Return [X, Y] of the center of cell containing provided text 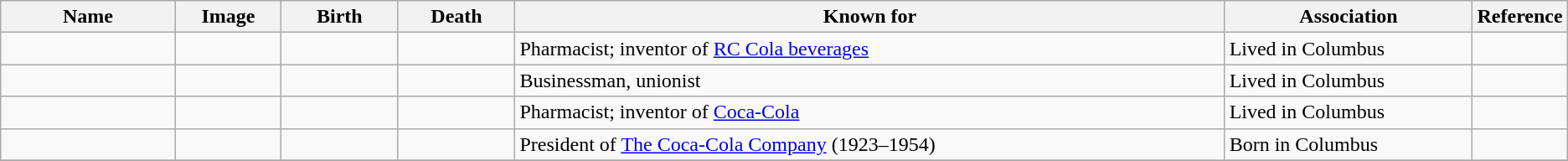
Born in Columbus [1349, 144]
Name [89, 17]
Reference [1519, 17]
Pharmacist; inventor of Coca-Cola [869, 112]
Image [228, 17]
Pharmacist; inventor of RC Cola beverages [869, 49]
Businessman, unionist [869, 80]
Association [1349, 17]
Birth [340, 17]
President of The Coca-Cola Company (1923–1954) [869, 144]
Death [456, 17]
Known for [869, 17]
